Output the (X, Y) coordinate of the center of the cell containing the given text.  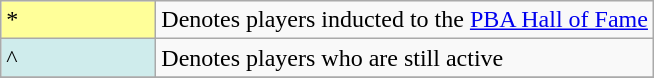
^ (78, 58)
* (78, 20)
Denotes players who are still active (405, 58)
Denotes players inducted to the PBA Hall of Fame (405, 20)
